Locate the cell with the specified text and output its (X, Y) center coordinate. 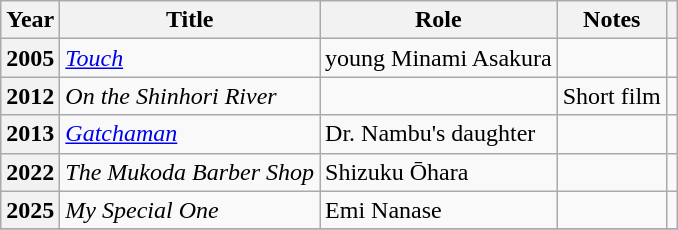
Gatchaman (190, 134)
Dr. Nambu's daughter (439, 134)
Emi Nanase (439, 210)
young Minami Asakura (439, 58)
2013 (30, 134)
Title (190, 20)
2005 (30, 58)
Shizuku Ōhara (439, 172)
On the Shinhori River (190, 96)
Touch (190, 58)
Role (439, 20)
2012 (30, 96)
2022 (30, 172)
The Mukoda Barber Shop (190, 172)
My Special One (190, 210)
Year (30, 20)
Notes (612, 20)
2025 (30, 210)
Short film (612, 96)
